Pinpoint the cell where the given text exists, returning its [X, Y] midpoint coordinate. 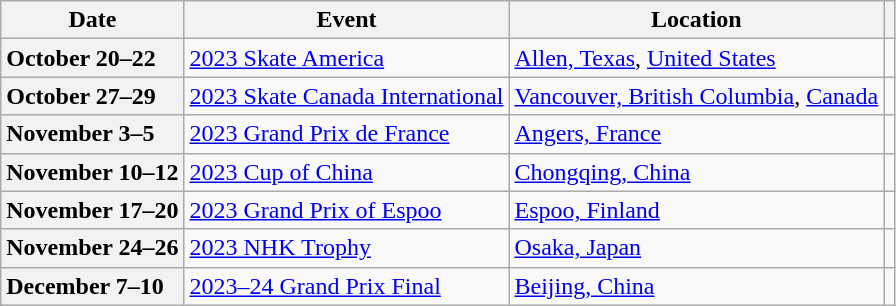
Vancouver, British Columbia, Canada [696, 96]
2023 Skate Canada International [346, 96]
October 27–29 [92, 96]
2023 Grand Prix of Espoo [346, 210]
Beijing, China [696, 286]
Espoo, Finland [696, 210]
Osaka, Japan [696, 248]
2023–24 Grand Prix Final [346, 286]
October 20–22 [92, 58]
November 24–26 [92, 248]
November 17–20 [92, 210]
2023 NHK Trophy [346, 248]
Chongqing, China [696, 172]
Location [696, 20]
Event [346, 20]
2023 Skate America [346, 58]
Angers, France [696, 134]
November 3–5 [92, 134]
December 7–10 [92, 286]
Date [92, 20]
2023 Grand Prix de France [346, 134]
Allen, Texas, United States [696, 58]
November 10–12 [92, 172]
2023 Cup of China [346, 172]
